Find where the given text appears and provide that cell's center as (X, Y) coordinate. 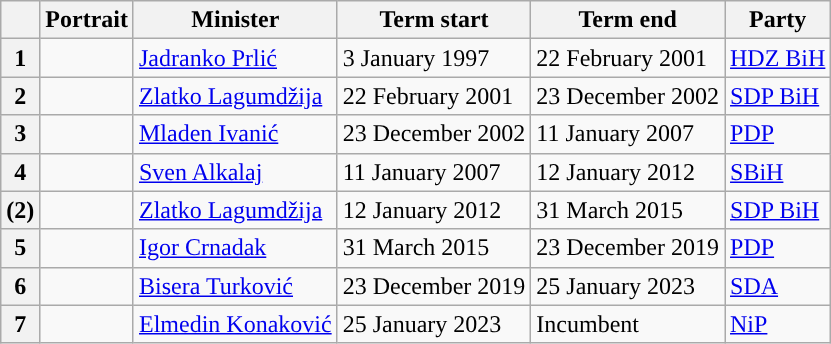
SDA (777, 286)
2 (20, 96)
SBiH (777, 172)
3 January 1997 (434, 58)
Party (777, 20)
Elmedin Konaković (235, 324)
4 (20, 172)
7 (20, 324)
Bisera Turković (235, 286)
Mladen Ivanić (235, 134)
Term start (434, 20)
HDZ BiH (777, 58)
Portrait (87, 20)
6 (20, 286)
Term end (628, 20)
Igor Crnadak (235, 248)
(2) (20, 210)
NiP (777, 324)
Jadranko Prlić (235, 58)
3 (20, 134)
Sven Alkalaj (235, 172)
Minister (235, 20)
Incumbent (628, 324)
5 (20, 248)
1 (20, 58)
